From the cell containing the given text, extract its center point as (X, Y) coordinate. 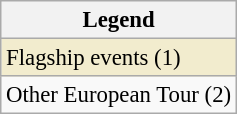
Legend (119, 20)
Other European Tour (2) (119, 95)
Flagship events (1) (119, 58)
